Output the [X, Y] coordinate of the center of the cell containing the given text.  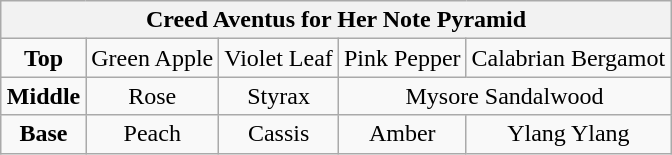
Base [43, 134]
Peach [152, 134]
Violet Leaf [279, 58]
Amber [402, 134]
Cassis [279, 134]
Rose [152, 96]
Calabrian Bergamot [568, 58]
Mysore Sandalwood [504, 96]
Top [43, 58]
Creed Aventus for Her Note Pyramid [336, 20]
Styrax [279, 96]
Ylang Ylang [568, 134]
Middle [43, 96]
Green Apple [152, 58]
Pink Pepper [402, 58]
